Scan for the cell matching the given text and deliver its [x, y] coordinate at center. 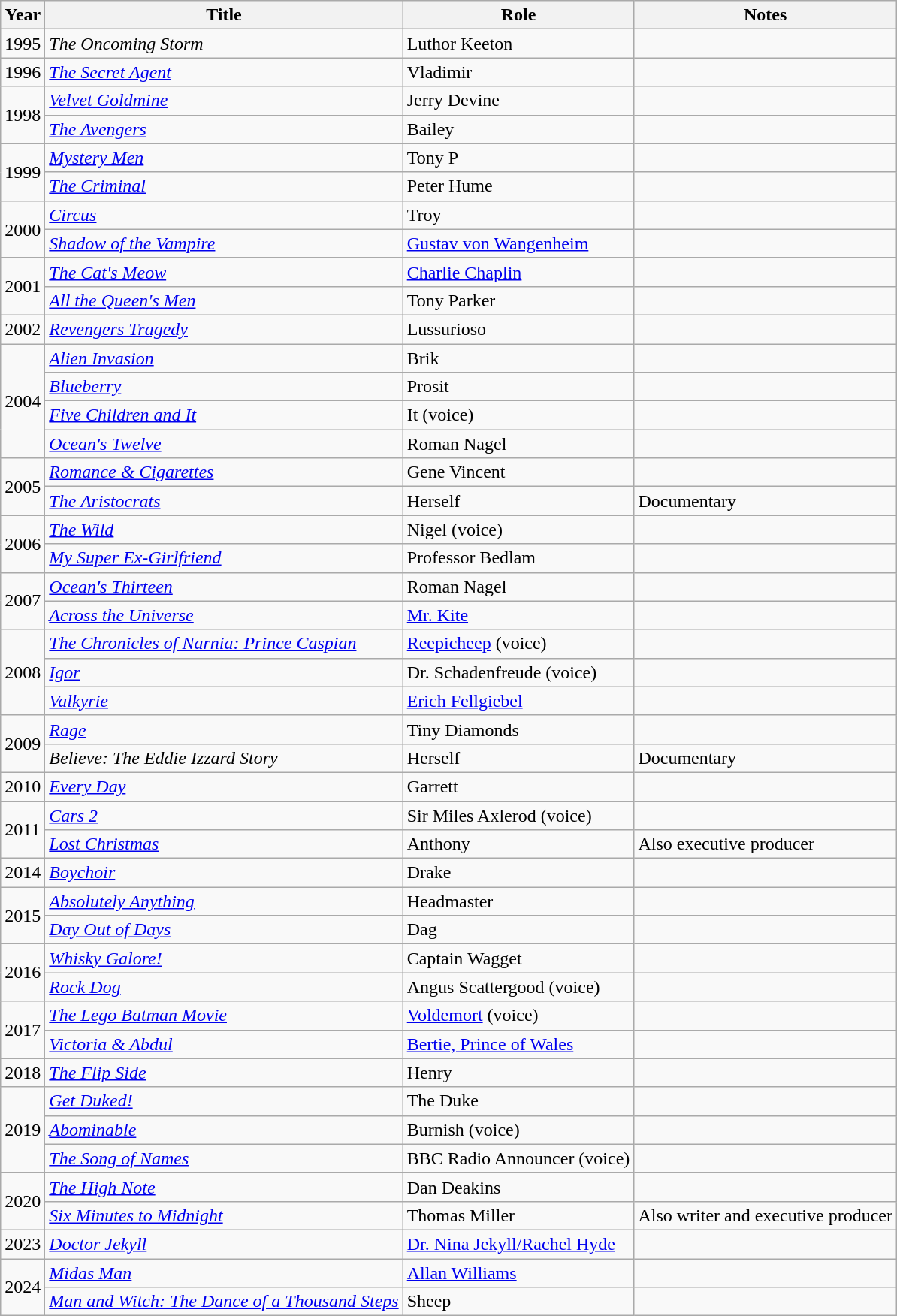
Nigel (voice) [518, 530]
Jerry Devine [518, 101]
Year [23, 15]
2017 [23, 1030]
Tony Parker [518, 300]
2023 [23, 1244]
The Oncoming Storm [224, 44]
Henry [518, 1073]
Bailey [518, 129]
Man and Witch: The Dance of a Thousand Steps [224, 1302]
2004 [23, 401]
Cars 2 [224, 815]
Notes [766, 15]
Victoria & Abdul [224, 1044]
The Flip Side [224, 1073]
Burnish (voice) [518, 1130]
The Duke [518, 1101]
Igor [224, 672]
Dag [518, 930]
Also executive producer [766, 844]
Romance & Cigarettes [224, 472]
Dan Deakins [518, 1187]
Charlie Chaplin [518, 272]
Erich Fellgiebel [518, 701]
Sir Miles Axlerod (voice) [518, 815]
2014 [23, 873]
The High Note [224, 1187]
2018 [23, 1073]
Voldemort (voice) [518, 1016]
Captain Wagget [518, 958]
Circus [224, 215]
All the Queen's Men [224, 300]
Role [518, 15]
Six Minutes to Midnight [224, 1215]
Velvet Goldmine [224, 101]
Vladimir [518, 72]
2005 [23, 487]
2000 [23, 229]
Five Children and It [224, 415]
Rock Dog [224, 987]
Also writer and executive producer [766, 1215]
Title [224, 15]
Every Day [224, 786]
Sheep [518, 1302]
2019 [23, 1130]
2015 [23, 916]
The Lego Batman Movie [224, 1016]
Alien Invasion [224, 358]
Garrett [518, 786]
Doctor Jekyll [224, 1244]
2020 [23, 1201]
The Secret Agent [224, 72]
Dr. Nina Jekyll/Rachel Hyde [518, 1244]
Drake [518, 873]
The Aristocrats [224, 501]
Blueberry [224, 387]
Headmaster [518, 901]
Angus Scattergood (voice) [518, 987]
2009 [23, 744]
Mystery Men [224, 158]
Believe: The Eddie Izzard Story [224, 758]
The Criminal [224, 186]
My Super Ex-Girlfriend [224, 558]
Allan Williams [518, 1273]
The Song of Names [224, 1158]
2006 [23, 544]
Gene Vincent [518, 472]
Get Duked! [224, 1101]
Absolutely Anything [224, 901]
Valkyrie [224, 701]
2011 [23, 829]
Rage [224, 729]
1998 [23, 115]
Bertie, Prince of Wales [518, 1044]
Gustav von Wangenheim [518, 243]
BBC Radio Announcer (voice) [518, 1158]
2024 [23, 1287]
Mr. Kite [518, 615]
Revengers Tragedy [224, 329]
Day Out of Days [224, 930]
Lussurioso [518, 329]
Ocean's Thirteen [224, 587]
2016 [23, 973]
Brik [518, 358]
Shadow of the Vampire [224, 243]
Boychoir [224, 873]
1999 [23, 172]
2007 [23, 601]
2010 [23, 786]
Thomas Miller [518, 1215]
Midas Man [224, 1273]
2002 [23, 329]
The Cat's Meow [224, 272]
2001 [23, 286]
The Wild [224, 530]
Professor Bedlam [518, 558]
Luthor Keeton [518, 44]
Ocean's Twelve [224, 444]
Abominable [224, 1130]
Dr. Schadenfreude (voice) [518, 672]
Peter Hume [518, 186]
The Avengers [224, 129]
Tony P [518, 158]
2008 [23, 672]
The Chronicles of Narnia: Prince Caspian [224, 644]
Across the Universe [224, 615]
1996 [23, 72]
Tiny Diamonds [518, 729]
It (voice) [518, 415]
Troy [518, 215]
Reepicheep (voice) [518, 644]
Prosit [518, 387]
Whisky Galore! [224, 958]
Lost Christmas [224, 844]
1995 [23, 44]
Anthony [518, 844]
